Scan for the cell matching the given text and deliver its (X, Y) coordinate at center. 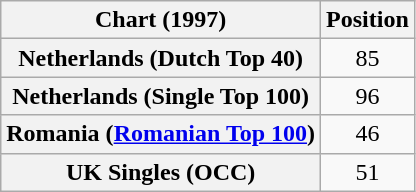
46 (368, 134)
51 (368, 172)
Netherlands (Dutch Top 40) (161, 58)
96 (368, 96)
Chart (1997) (161, 20)
85 (368, 58)
Position (368, 20)
UK Singles (OCC) (161, 172)
Netherlands (Single Top 100) (161, 96)
Romania (Romanian Top 100) (161, 134)
